Locate the cell with the specified text and output its [X, Y] center coordinate. 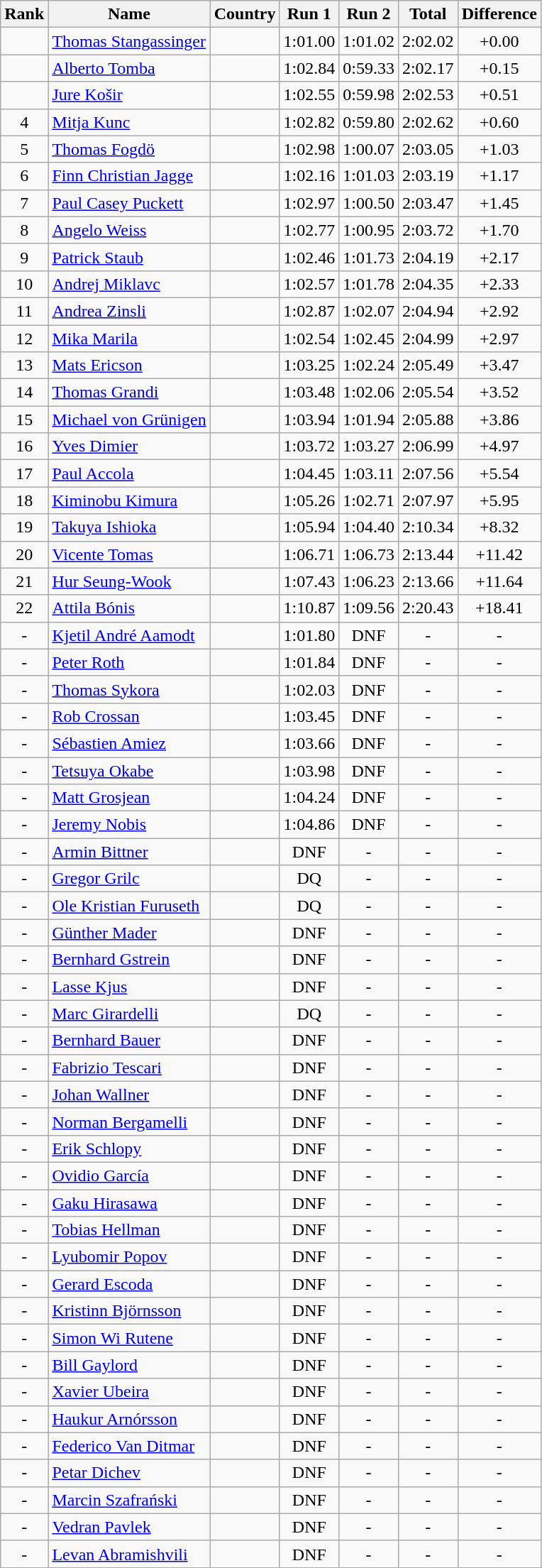
+0.15 [499, 68]
Marcin Szafrański [129, 1500]
Gaku Hirasawa [129, 1203]
Paul Casey Puckett [129, 203]
+11.42 [499, 554]
+3.52 [499, 393]
Difference [499, 14]
Yves Dimier [129, 446]
Mats Ericson [129, 366]
+2.33 [499, 284]
Michael von Grünigen [129, 420]
1:01.02 [369, 41]
1:03.48 [309, 393]
+18.41 [499, 608]
6 [24, 176]
+5.54 [499, 473]
Mika Marila [129, 339]
1:01.84 [309, 662]
2:02.53 [428, 95]
1:02.07 [369, 311]
Jeremy Nobis [129, 825]
4 [24, 122]
Gregor Grilc [129, 879]
2:04.94 [428, 311]
2:05.88 [428, 420]
Kiminobu Kimura [129, 500]
14 [24, 393]
2:04.35 [428, 284]
Kristinn Björnsson [129, 1311]
2:13.66 [428, 581]
Thomas Fogdö [129, 149]
Paul Accola [129, 473]
Thomas Stangassinger [129, 41]
Bill Gaylord [129, 1365]
Jure Košir [129, 95]
2:10.34 [428, 527]
Angelo Weiss [129, 230]
21 [24, 581]
1:02.16 [309, 176]
1:03.98 [309, 770]
2:02.02 [428, 41]
Norman Bergamelli [129, 1122]
0:59.80 [369, 122]
Ole Kristian Furuseth [129, 906]
1:09.56 [369, 608]
Lyubomir Popov [129, 1257]
Simon Wi Rutene [129, 1338]
1:03.94 [309, 420]
9 [24, 257]
+2.97 [499, 339]
2:03.72 [428, 230]
Takuya Ishioka [129, 527]
1:01.73 [369, 257]
1:01.00 [309, 41]
1:02.57 [309, 284]
+2.17 [499, 257]
Fabrizio Tescari [129, 1068]
+3.86 [499, 420]
Levan Abramishvili [129, 1554]
1:02.98 [309, 149]
Alberto Tomba [129, 68]
Federico Van Ditmar [129, 1446]
1:06.71 [309, 554]
8 [24, 230]
2:20.43 [428, 608]
Andrea Zinsli [129, 311]
Thomas Sykora [129, 689]
Ovidio García [129, 1175]
19 [24, 527]
17 [24, 473]
15 [24, 420]
2:05.54 [428, 393]
1:01.94 [369, 420]
Rank [24, 14]
1:02.84 [309, 68]
+11.64 [499, 581]
2:07.56 [428, 473]
Gerard Escoda [129, 1284]
1:00.95 [369, 230]
Mitja Kunc [129, 122]
1:01.80 [309, 635]
2:13.44 [428, 554]
1:07.43 [309, 581]
+0.51 [499, 95]
1:10.87 [309, 608]
Sébastien Amiez [129, 743]
1:02.24 [369, 366]
20 [24, 554]
Bernhard Gstrein [129, 960]
+1.70 [499, 230]
1:01.78 [369, 284]
Attila Bónis [129, 608]
Vedran Pavlek [129, 1527]
Petar Dichev [129, 1473]
1:01.03 [369, 176]
1:05.26 [309, 500]
10 [24, 284]
+0.00 [499, 41]
1:02.55 [309, 95]
+1.17 [499, 176]
2:04.99 [428, 339]
2:05.49 [428, 366]
1:04.45 [309, 473]
1:03.45 [309, 716]
1:06.73 [369, 554]
2:06.99 [428, 446]
1:00.50 [369, 203]
Peter Roth [129, 662]
Armin Bittner [129, 852]
1:02.06 [369, 393]
1:02.77 [309, 230]
+3.47 [499, 366]
+5.95 [499, 500]
Tetsuya Okabe [129, 770]
1:05.94 [309, 527]
Andrej Miklavc [129, 284]
1:03.66 [309, 743]
1:02.46 [309, 257]
Günther Mader [129, 933]
1:02.87 [309, 311]
12 [24, 339]
1:02.45 [369, 339]
2:03.19 [428, 176]
1:03.72 [309, 446]
1:06.23 [369, 581]
2:04.19 [428, 257]
1:02.03 [309, 689]
2:07.97 [428, 500]
1:04.86 [309, 825]
Tobias Hellman [129, 1230]
2:03.05 [428, 149]
1:02.97 [309, 203]
18 [24, 500]
1:02.71 [369, 500]
1:02.82 [309, 122]
Marc Girardelli [129, 1014]
22 [24, 608]
11 [24, 311]
1:04.40 [369, 527]
Lasse Kjus [129, 987]
+1.45 [499, 203]
5 [24, 149]
Xavier Ubeira [129, 1392]
Thomas Grandi [129, 393]
1:03.11 [369, 473]
1:03.25 [309, 366]
+0.60 [499, 122]
Vicente Tomas [129, 554]
Bernhard Bauer [129, 1041]
16 [24, 446]
Finn Christian Jagge [129, 176]
+1.03 [499, 149]
Matt Grosjean [129, 798]
Country [245, 14]
+2.92 [499, 311]
1:04.24 [309, 798]
Patrick Staub [129, 257]
2:02.62 [428, 122]
Kjetil André Aamodt [129, 635]
+8.32 [499, 527]
1:03.27 [369, 446]
Rob Crossan [129, 716]
1:02.54 [309, 339]
13 [24, 366]
7 [24, 203]
1:00.07 [369, 149]
Erik Schlopy [129, 1148]
2:02.17 [428, 68]
Name [129, 14]
Run 2 [369, 14]
Hur Seung-Wook [129, 581]
Total [428, 14]
+4.97 [499, 446]
Johan Wallner [129, 1095]
0:59.33 [369, 68]
2:03.47 [428, 203]
Haukur Arnórsson [129, 1419]
Run 1 [309, 14]
0:59.98 [369, 95]
